Extract the (x, y) coordinate from the center of the cell holding the provided text.  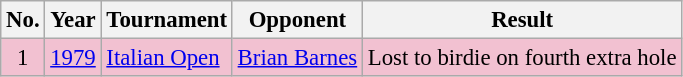
Tournament (166, 20)
Opponent (297, 20)
1979 (73, 58)
Lost to birdie on fourth extra hole (522, 58)
1 (23, 58)
Result (522, 20)
No. (23, 20)
Brian Barnes (297, 58)
Year (73, 20)
Italian Open (166, 58)
